Extract the (X, Y) coordinate from the center of the cell holding the provided text.  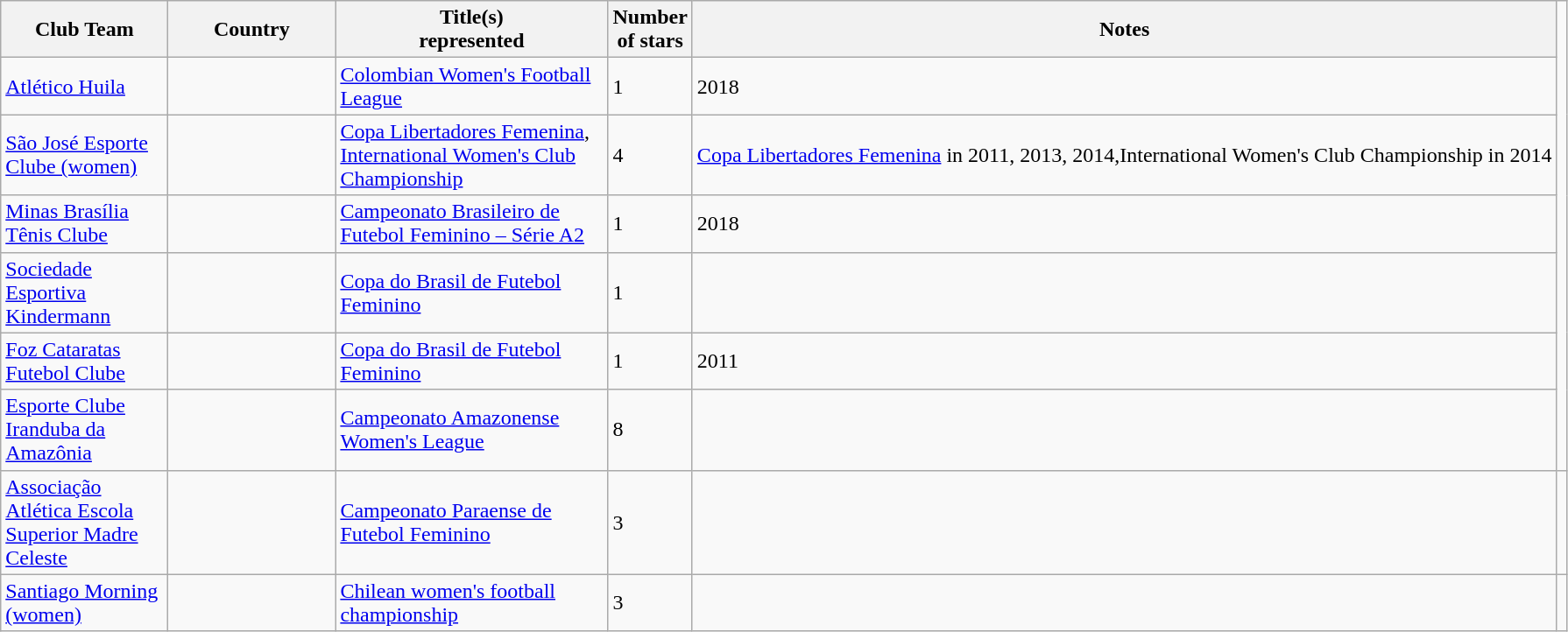
Copa Libertadores Femenina in 2011, 2013, 2014,International Women's Club Championship in 2014 (1125, 155)
Sociedade Esportiva Kindermann (84, 292)
Copa Libertadores Femenina, International Women's Club Championship (471, 155)
Campeonato Brasileiro de Futebol Feminino – Série A2 (471, 224)
Esporte Clube Iranduba da Amazônia (84, 430)
Title(s)represented (471, 30)
Campeonato Amazonense Women's League (471, 430)
Chilean women's football championship (471, 602)
Notes (1125, 30)
8 (650, 430)
Foz Cataratas Futebol Clube (84, 361)
Colombian Women's Football League (471, 86)
Minas Brasília Tênis Clube (84, 224)
Campeonato Paraense de Futebol Feminino (471, 522)
Country (252, 30)
Numberof stars (650, 30)
São José Esporte Clube (women) (84, 155)
Santiago Morning (women) (84, 602)
Atlético Huila (84, 86)
Club Team (84, 30)
Associação Atlética Escola Superior Madre Celeste (84, 522)
4 (650, 155)
2011 (1125, 361)
